For the text-containing cell, return its midpoint in [x, y] coordinate format. 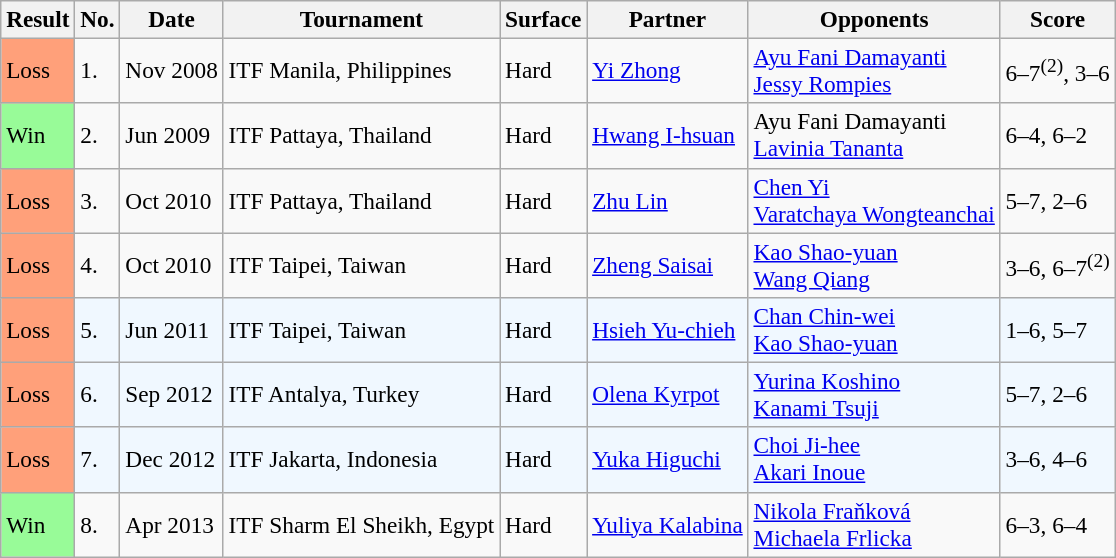
ITF Antalya, Turkey [361, 394]
Dec 2012 [172, 460]
Surface [544, 19]
3. [98, 200]
Hwang I-hsuan [668, 136]
Zheng Saisai [668, 264]
ITF Jakarta, Indonesia [361, 460]
4. [98, 264]
5. [98, 330]
Opponents [874, 19]
1–6, 5–7 [1058, 330]
Nikola Fraňková Michaela Frlicka [874, 524]
Hsieh Yu-chieh [668, 330]
Apr 2013 [172, 524]
1. [98, 70]
Olena Kyrpot [668, 394]
Jun 2009 [172, 136]
Sep 2012 [172, 394]
Ayu Fani Damayanti Lavinia Tananta [874, 136]
Yuliya Kalabina [668, 524]
Zhu Lin [668, 200]
ITF Manila, Philippines [361, 70]
Date [172, 19]
2. [98, 136]
Yuka Higuchi [668, 460]
Yi Zhong [668, 70]
Nov 2008 [172, 70]
6–3, 6–4 [1058, 524]
Result [38, 19]
Yurina Koshino Kanami Tsuji [874, 394]
6. [98, 394]
3–6, 6–7(2) [1058, 264]
Tournament [361, 19]
Score [1058, 19]
Jun 2011 [172, 330]
ITF Sharm El Sheikh, Egypt [361, 524]
Kao Shao-yuan Wang Qiang [874, 264]
Chen Yi Varatchaya Wongteanchai [874, 200]
7. [98, 460]
No. [98, 19]
Chan Chin-wei Kao Shao-yuan [874, 330]
6–4, 6–2 [1058, 136]
Choi Ji-hee Akari Inoue [874, 460]
6–7(2), 3–6 [1058, 70]
8. [98, 524]
Ayu Fani Damayanti Jessy Rompies [874, 70]
Partner [668, 19]
3–6, 4–6 [1058, 460]
